Pinpoint the cell where the given text exists, returning its (X, Y) midpoint coordinate. 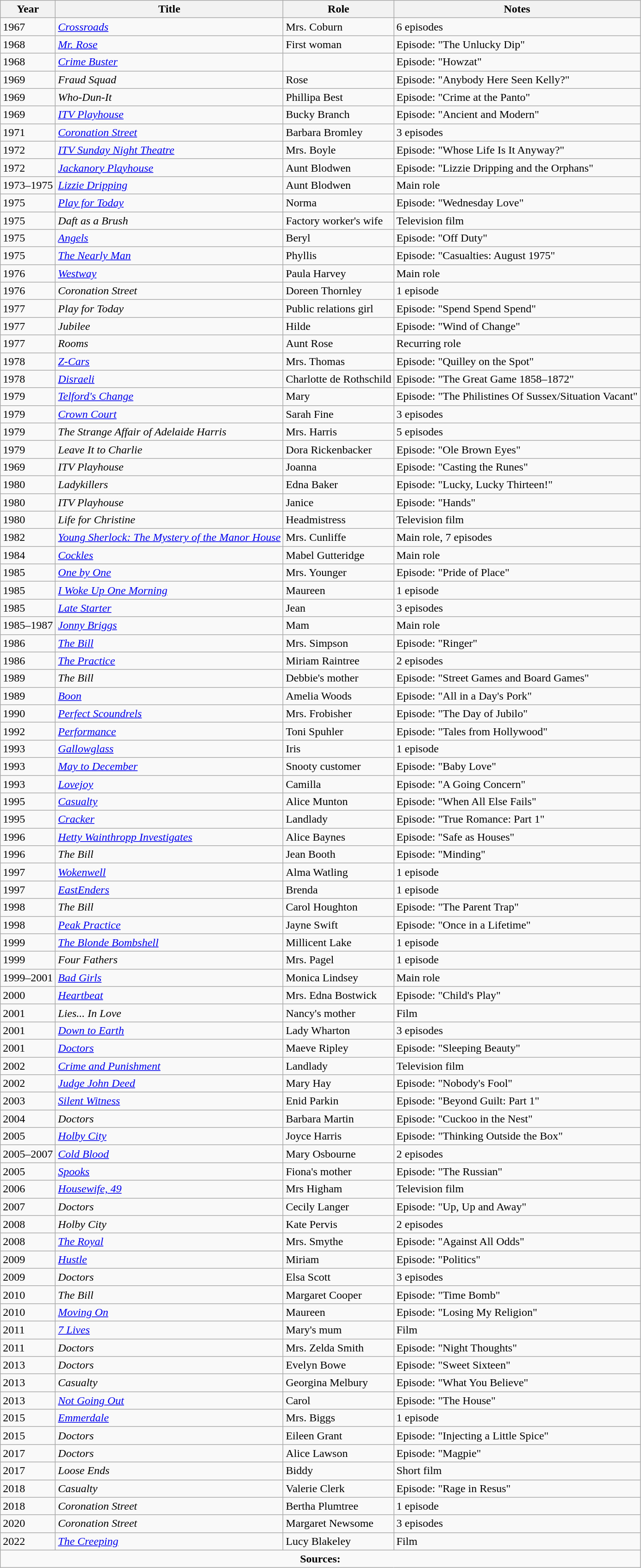
Episode: "The House" (517, 1401)
1990 (28, 713)
Charlotte de Rothschild (339, 379)
The Practice (169, 661)
Cracker (169, 819)
Episode: "Spend Spend Spend" (517, 309)
Eileen Grant (339, 1436)
Episode: "Cuckoo in the Nest" (517, 1119)
Heartbeat (169, 995)
Mabel Gutteridge (339, 555)
Episode: "Wednesday Love" (517, 203)
Hustle (169, 1259)
Episode: "Ole Brown Eyes" (517, 449)
Episode: "Anybody Here Seen Kelly?" (517, 80)
Lies... In Love (169, 1013)
Wokenwell (169, 872)
Episode: "Once in a Lifetime" (517, 925)
Down to Earth (169, 1030)
Rose (339, 80)
Crown Court (169, 414)
1985–1987 (28, 626)
Monica Lindsey (339, 978)
Mary Hay (339, 1084)
Short film (517, 1471)
Lucy Blakeley (339, 1541)
Margaret Newsome (339, 1524)
EastEnders (169, 890)
Mrs. Thomas (339, 361)
Episode: "Politics" (517, 1259)
Public relations girl (339, 309)
Episode: "Thinking Outside the Box" (517, 1136)
Mrs. Cunliffe (339, 538)
Janice (339, 502)
2007 (28, 1207)
7 Lives (169, 1330)
Mary Osbourne (339, 1154)
5 episodes (517, 432)
Carol Houghton (339, 907)
Episode: "Safe as Houses" (517, 837)
Z-Cars (169, 361)
Life for Christine (169, 520)
Norma (339, 203)
Episode: "Quilley on the Spot" (517, 361)
Episode: "Lizzie Dripping and the Orphans" (517, 167)
Kate Pervis (339, 1224)
Jean Booth (339, 855)
Fraud Squad (169, 80)
Cold Blood (169, 1154)
Episode: "Whose Life Is It Anyway?" (517, 150)
Mrs Higham (339, 1189)
Episode: "Sweet Sixteen" (517, 1365)
2020 (28, 1524)
Jonny Briggs (169, 626)
Episode: "Lucky, Lucky Thirteen!" (517, 484)
Peak Practice (169, 925)
Mam (339, 626)
Georgina Melbury (339, 1383)
Barbara Martin (339, 1119)
Episode: "Night Thoughts" (517, 1348)
Hilde (339, 326)
Nancy's mother (339, 1013)
Dora Rickenbacker (339, 449)
Joanna (339, 467)
Episode: "Off Duty" (517, 238)
Episode: "Tales from Hollywood" (517, 731)
Silent Witness (169, 1101)
The Royal (169, 1242)
Sources: (320, 1559)
Episode: "Magpie" (517, 1453)
I Woke Up One Morning (169, 590)
Episode: "Howzat" (517, 62)
Jean (339, 608)
Episode: "The Day of Jubilo" (517, 713)
Episode: "Casting the Runes" (517, 467)
Telford's Change (169, 397)
Camilla (339, 784)
Alice Baynes (339, 837)
Episode: "Losing My Religion" (517, 1312)
Episode: "A Going Concern" (517, 784)
Episode: "Minding" (517, 855)
Lady Wharton (339, 1030)
Sarah Fine (339, 414)
Mrs. Smythe (339, 1242)
Housewife, 49 (169, 1189)
Recurring role (517, 344)
Episode: "Baby Love" (517, 766)
Mrs. Zelda Smith (339, 1348)
Barbara Bromley (339, 132)
Leave It to Charlie (169, 449)
Episode: "Sleeping Beauty" (517, 1048)
Alma Watling (339, 872)
Judge John Deed (169, 1084)
The Nearly Man (169, 256)
Episode: "When All Else Fails" (517, 802)
Cecily Langer (339, 1207)
2022 (28, 1541)
Mrs. Younger (339, 573)
Episode: "Beyond Guilt: Part 1" (517, 1101)
Episode: "The Unlucky Dip" (517, 44)
Spooks (169, 1171)
Boon (169, 696)
Episode: "Child's Play" (517, 995)
Episode: "Time Bomb" (517, 1295)
First woman (339, 44)
Episode: "Up, Up and Away" (517, 1207)
Daft as a Brush (169, 221)
Margaret Cooper (339, 1295)
Disraeli (169, 379)
Episode: "The Philistines Of Sussex/Situation Vacant" (517, 397)
Angels (169, 238)
One by One (169, 573)
Westway (169, 273)
Episode: "Street Games and Board Games" (517, 678)
Doreen Thornley (339, 291)
Jackanory Playhouse (169, 167)
2004 (28, 1119)
Episode: "Nobody's Fool" (517, 1084)
Amelia Woods (339, 696)
Role (339, 9)
Mrs. Harris (339, 432)
Jubilee (169, 326)
Alice Munton (339, 802)
Mrs. Boyle (339, 150)
Perfect Scoundrels (169, 713)
Aunt Rose (339, 344)
6 episodes (517, 27)
Episode: "Injecting a Little Spice" (517, 1436)
Mary's mum (339, 1330)
Mrs. Coburn (339, 27)
Fiona's mother (339, 1171)
Evelyn Bowe (339, 1365)
Phillipa Best (339, 97)
Episode: "The Great Game 1858–1872" (517, 379)
Mr. Rose (169, 44)
Episode: "Hands" (517, 502)
Episode: "True Romance: Part 1" (517, 819)
Mrs. Simpson (339, 643)
Lovejoy (169, 784)
Title (169, 9)
Year (28, 9)
2006 (28, 1189)
Ladykillers (169, 484)
Brenda (339, 890)
Episode: "The Parent Trap" (517, 907)
Enid Parkin (339, 1101)
Episode: "Casualties: August 1975" (517, 256)
Debbie's mother (339, 678)
Emmerdale (169, 1418)
Mrs. Edna Bostwick (339, 995)
1984 (28, 555)
Episode: "Ringer" (517, 643)
The Creeping (169, 1541)
Main role, 7 episodes (517, 538)
2000 (28, 995)
1982 (28, 538)
Four Fathers (169, 960)
Gallowglass (169, 749)
Rooms (169, 344)
May to December (169, 766)
2005–2007 (28, 1154)
1992 (28, 731)
Episode: "Rage in Resus" (517, 1488)
Bertha Plumtree (339, 1506)
Miriam Raintree (339, 661)
Lizzie Dripping (169, 185)
Factory worker's wife (339, 221)
Carol (339, 1401)
Late Starter (169, 608)
Valerie Clerk (339, 1488)
1971 (28, 132)
Toni Spuhler (339, 731)
Joyce Harris (339, 1136)
Young Sherlock: The Mystery of the Manor House (169, 538)
Bucky Branch (339, 115)
Snooty customer (339, 766)
Elsa Scott (339, 1277)
Millicent Lake (339, 942)
Crime and Punishment (169, 1066)
The Strange Affair of Adelaide Harris (169, 432)
Notes (517, 9)
Crossroads (169, 27)
Performance (169, 731)
Episode: "Crime at the Panto" (517, 97)
Who-Dun-It (169, 97)
Episode: "Wind of Change" (517, 326)
Cockles (169, 555)
Crime Buster (169, 62)
Loose Ends (169, 1471)
Episode: "Ancient and Modern" (517, 115)
1967 (28, 27)
Edna Baker (339, 484)
1999–2001 (28, 978)
Alice Lawson (339, 1453)
Episode: "Against All Odds" (517, 1242)
Not Going Out (169, 1401)
Headmistress (339, 520)
Mary (339, 397)
Maeve Ripley (339, 1048)
Jayne Swift (339, 925)
The Blonde Bombshell (169, 942)
ITV Sunday Night Theatre (169, 150)
Bad Girls (169, 978)
Paula Harvey (339, 273)
Biddy (339, 1471)
Mrs. Frobisher (339, 713)
Moving On (169, 1312)
Mrs. Biggs (339, 1418)
Episode: "Pride of Place" (517, 573)
1973–1975 (28, 185)
Miriam (339, 1259)
Beryl (339, 238)
Iris (339, 749)
Episode: "All in a Day's Pork" (517, 696)
2003 (28, 1101)
Hetty Wainthropp Investigates (169, 837)
Episode: "What You Believe" (517, 1383)
Phyllis (339, 256)
Mrs. Pagel (339, 960)
Episode: "The Russian" (517, 1171)
